Return (X, Y) of the center of cell containing provided text 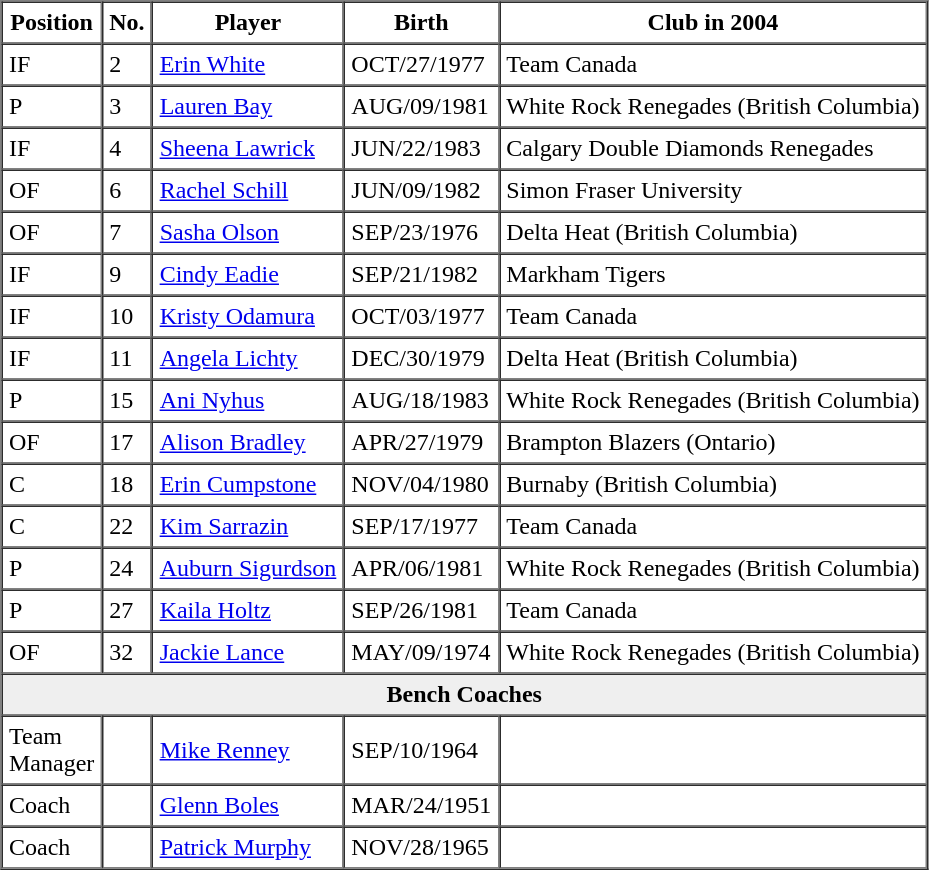
Club in 2004 (713, 23)
Jackie Lance (248, 653)
No. (127, 23)
Angela Lichty (248, 359)
Sasha Olson (248, 233)
NOV/28/1965 (422, 847)
MAR/24/1951 (422, 805)
Sheena Lawrick (248, 149)
SEP/26/1981 (422, 611)
17 (127, 443)
18 (127, 485)
22 (127, 527)
Kristy Odamura (248, 317)
2 (127, 65)
Glenn Boles (248, 805)
Erin White (248, 65)
27 (127, 611)
AUG/09/1981 (422, 107)
Position (52, 23)
JUN/09/1982 (422, 191)
NOV/04/1980 (422, 485)
Team Manager (52, 750)
AUG/18/1983 (422, 401)
Burnaby (British Columbia) (713, 485)
Player (248, 23)
MAY/09/1974 (422, 653)
Simon Fraser University (713, 191)
Erin Cumpstone (248, 485)
10 (127, 317)
SEP/17/1977 (422, 527)
32 (127, 653)
9 (127, 275)
Lauren Bay (248, 107)
3 (127, 107)
Kim Sarrazin (248, 527)
Cindy Eadie (248, 275)
Alison Bradley (248, 443)
Auburn Sigurdson (248, 569)
APR/06/1981 (422, 569)
11 (127, 359)
OCT/03/1977 (422, 317)
SEP/21/1982 (422, 275)
Kaila Holtz (248, 611)
OCT/27/1977 (422, 65)
APR/27/1979 (422, 443)
Mike Renney (248, 750)
Ani Nyhus (248, 401)
Rachel Schill (248, 191)
Patrick Murphy (248, 847)
Bench Coaches (465, 695)
SEP/23/1976 (422, 233)
6 (127, 191)
Brampton Blazers (Ontario) (713, 443)
24 (127, 569)
SEP/10/1964 (422, 750)
Markham Tigers (713, 275)
Calgary Double Diamonds Renegades (713, 149)
7 (127, 233)
4 (127, 149)
DEC/30/1979 (422, 359)
15 (127, 401)
Birth (422, 23)
JUN/22/1983 (422, 149)
